Identify which cell holds the provided text, then report its [x, y] central coordinate. 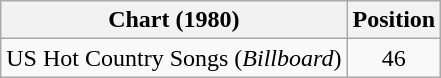
US Hot Country Songs (Billboard) [174, 58]
46 [394, 58]
Position [394, 20]
Chart (1980) [174, 20]
